Locate the cell with the specified text and output its [X, Y] center coordinate. 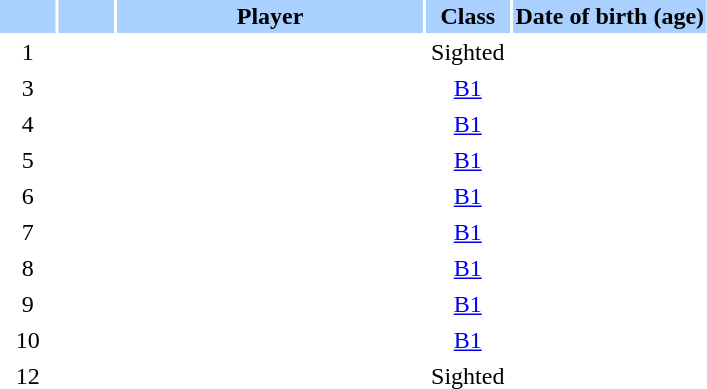
Date of birth (age) [610, 16]
4 [28, 124]
Sighted [468, 52]
1 [28, 52]
6 [28, 196]
9 [28, 304]
5 [28, 160]
Player [270, 16]
7 [28, 232]
3 [28, 88]
10 [28, 340]
8 [28, 268]
Class [468, 16]
